Capture the cell that displays the provided text and extract its [X, Y] central coordinate. 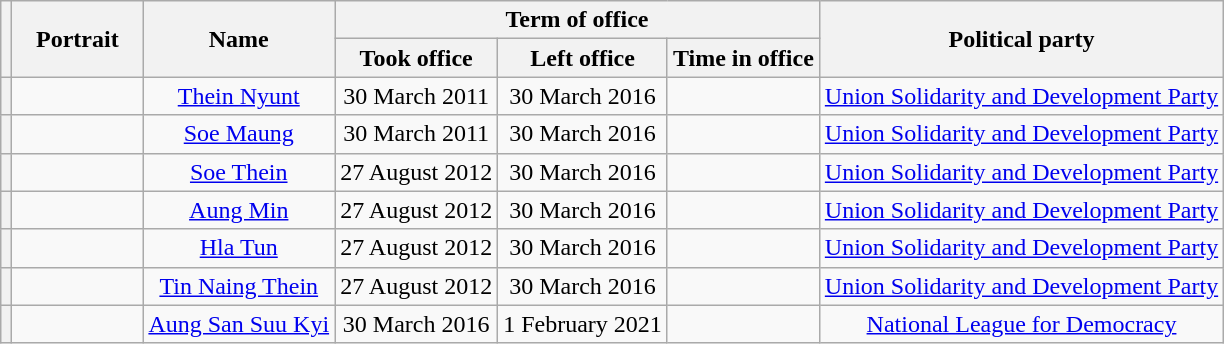
1 February 2021 [583, 324]
Aung Min [239, 210]
Soe Thein [239, 172]
Name [239, 39]
Thein Nyunt [239, 96]
National League for Democracy [1021, 324]
Political party [1021, 39]
Took office [416, 58]
Soe Maung [239, 134]
Portrait [78, 39]
Time in office [743, 58]
Left office [583, 58]
Aung San Suu Kyi [239, 324]
Term of office [578, 20]
Tin Naing Thein [239, 286]
Hla Tun [239, 248]
